Find where the given text appears and provide that cell's center as [X, Y] coordinate. 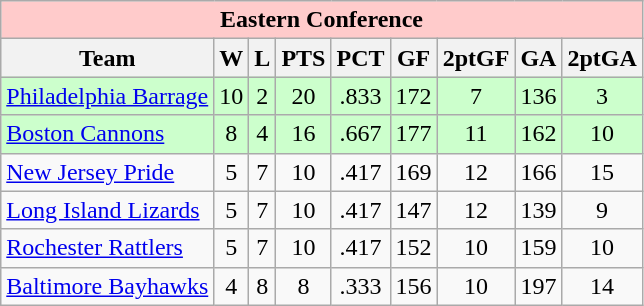
16 [304, 134]
156 [414, 286]
9 [602, 210]
11 [476, 134]
169 [414, 172]
3 [602, 96]
.833 [360, 96]
GA [538, 58]
166 [538, 172]
147 [414, 210]
Eastern Conference [322, 20]
2 [262, 96]
Team [108, 58]
15 [602, 172]
GF [414, 58]
20 [304, 96]
Philadelphia Barrage [108, 96]
162 [538, 134]
.333 [360, 286]
L [262, 58]
Baltimore Bayhawks [108, 286]
PCT [360, 58]
139 [538, 210]
136 [538, 96]
197 [538, 286]
177 [414, 134]
Long Island Lizards [108, 210]
2ptGF [476, 58]
172 [414, 96]
152 [414, 248]
W [232, 58]
Rochester Rattlers [108, 248]
14 [602, 286]
159 [538, 248]
New Jersey Pride [108, 172]
2ptGA [602, 58]
Boston Cannons [108, 134]
.667 [360, 134]
PTS [304, 58]
